Return the [x, y] coordinate for the center point of the cell that contains the specified text.  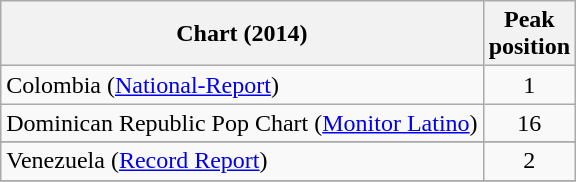
Colombia (National-Report) [242, 85]
Venezuela (Record Report) [242, 161]
Peakposition [529, 34]
Chart (2014) [242, 34]
2 [529, 161]
Dominican Republic Pop Chart (Monitor Latino) [242, 123]
1 [529, 85]
16 [529, 123]
